Provide the (x, y) coordinate of the cell's center where the given text is located.  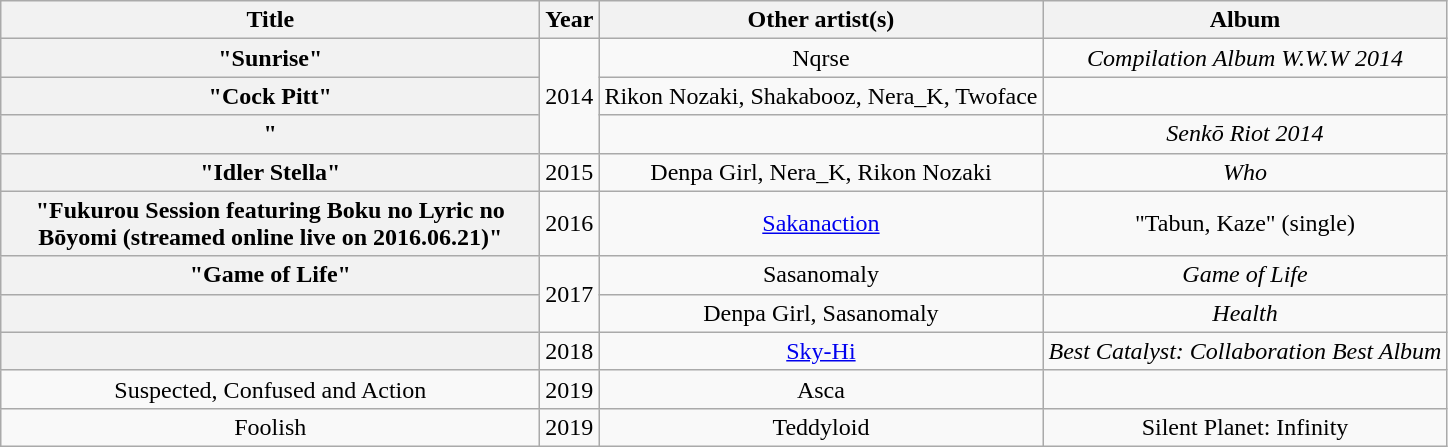
2014 (570, 96)
2015 (570, 172)
Sakanaction (821, 224)
2017 (570, 294)
"Fukurou Session featuring Boku no Lyric no Bōyomi (streamed online live on 2016.06.21)" (270, 224)
Asca (821, 389)
Teddyloid (821, 427)
2018 (570, 351)
Album (1245, 20)
Sky-Hi (821, 351)
Other artist(s) (821, 20)
"Game of Life" (270, 275)
Silent Planet: Infinity (1245, 427)
"Tabun, Kaze" (single) (1245, 224)
Health (1245, 313)
Compilation Album W.W.W 2014 (1245, 58)
Senkō Riot 2014 (1245, 134)
Nqrse (821, 58)
Rikon Nozaki, Shakabooz, Nera_K, Twoface (821, 96)
Best Catalyst: Collaboration Best Album (1245, 351)
Denpa Girl, Sasanomaly (821, 313)
2016 (570, 224)
Who (1245, 172)
Year (570, 20)
" (270, 134)
"Cock Pitt" (270, 96)
Foolish (270, 427)
Title (270, 20)
Game of Life (1245, 275)
Suspected, Confused and Action (270, 389)
Denpa Girl, Nera_K, Rikon Nozaki (821, 172)
"Idler Stella" (270, 172)
Sasanomaly (821, 275)
"Sunrise" (270, 58)
